Determine the (X, Y) coordinate at the center of the cell enclosing the given text.  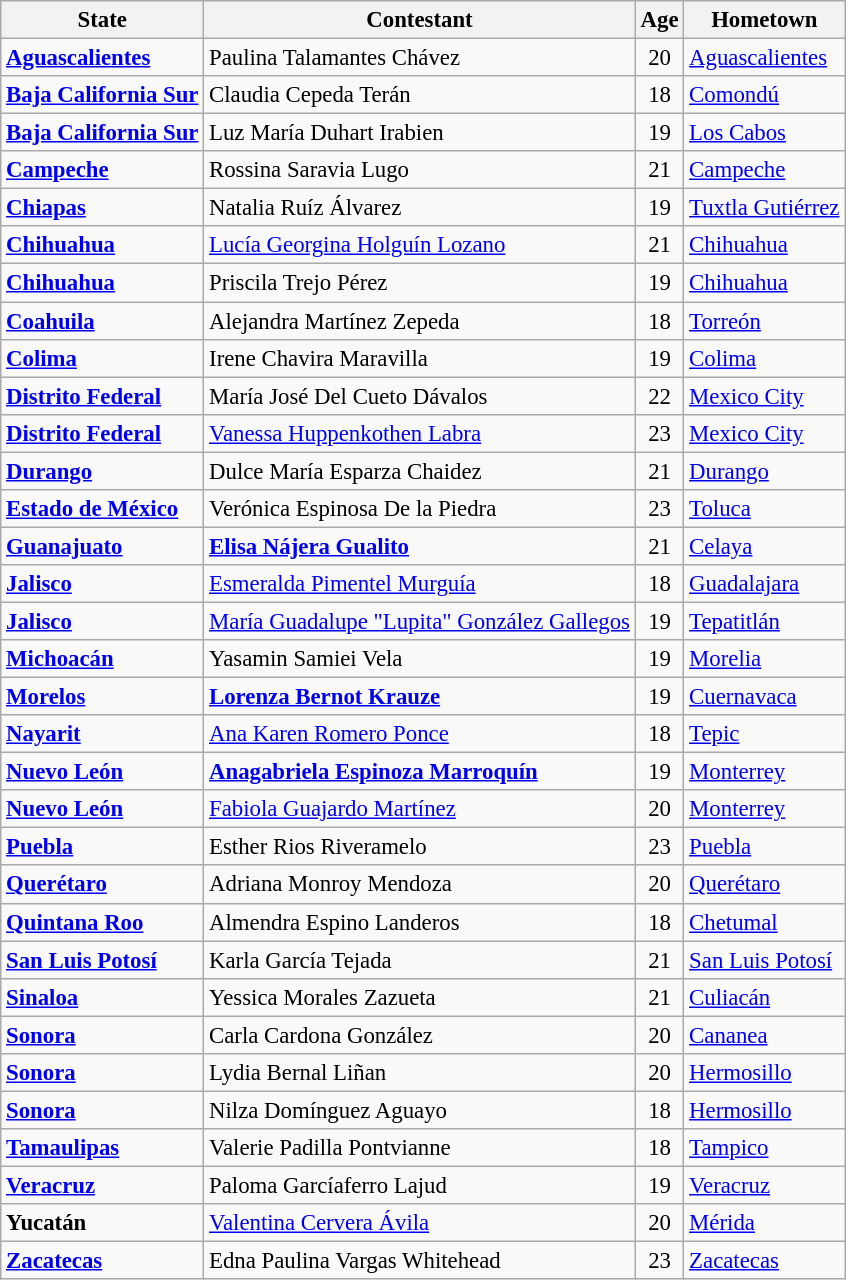
Los Cabos (764, 133)
Guanajuato (102, 546)
Verónica Espinosa De la Piedra (420, 509)
Culiacán (764, 997)
Luz María Duhart Irabien (420, 133)
Paulina Talamantes Chávez (420, 58)
María Guadalupe "Lupita" González Gallegos (420, 621)
Michoacán (102, 659)
Tampico (764, 1148)
Fabiola Guajardo Martínez (420, 809)
Rossina Saravia Lugo (420, 170)
Esther Rios Riveramelo (420, 847)
Alejandra Martínez Zepeda (420, 321)
Anagabriela Espinoza Marroquín (420, 772)
Toluca (764, 509)
Mérida (764, 1223)
Comondú (764, 95)
Torreón (764, 321)
Coahuila (102, 321)
Priscila Trejo Pérez (420, 283)
Vanessa Huppenkothen Labra (420, 433)
Cuernavaca (764, 697)
Irene Chavira Maravilla (420, 358)
Ana Karen Romero Ponce (420, 734)
State (102, 20)
Yasamin Samiei Vela (420, 659)
22 (660, 396)
Lydia Bernal Liñan (420, 1073)
Valerie Padilla Pontvianne (420, 1148)
Carla Cardona González (420, 1035)
Sinaloa (102, 997)
Almendra Espino Landeros (420, 922)
Karla García Tejada (420, 960)
Guadalajara (764, 584)
Quintana Roo (102, 922)
Morelos (102, 697)
Lucía Georgina Holguín Lozano (420, 245)
Lorenza Bernot Krauze (420, 697)
Contestant (420, 20)
Chetumal (764, 922)
Paloma Garcíaferro Lajud (420, 1185)
Morelia (764, 659)
Nilza Domínguez Aguayo (420, 1110)
Tepic (764, 734)
Estado de México (102, 509)
Natalia Ruíz Álvarez (420, 208)
Valentina Cervera Ávila (420, 1223)
Tamaulipas (102, 1148)
Adriana Monroy Mendoza (420, 885)
Age (660, 20)
Yucatán (102, 1223)
Dulce María Esparza Chaidez (420, 471)
Tuxtla Gutiérrez (764, 208)
Elisa Nájera Gualito (420, 546)
María José Del Cueto Dávalos (420, 396)
Cananea (764, 1035)
Yessica Morales Zazueta (420, 997)
Esmeralda Pimentel Murguía (420, 584)
Tepatitlán (764, 621)
Hometown (764, 20)
Celaya (764, 546)
Edna Paulina Vargas Whitehead (420, 1261)
Claudia Cepeda Terán (420, 95)
Chiapas (102, 208)
Nayarit (102, 734)
